Search for the cell housing the specified text and yield its (x, y) center coordinate. 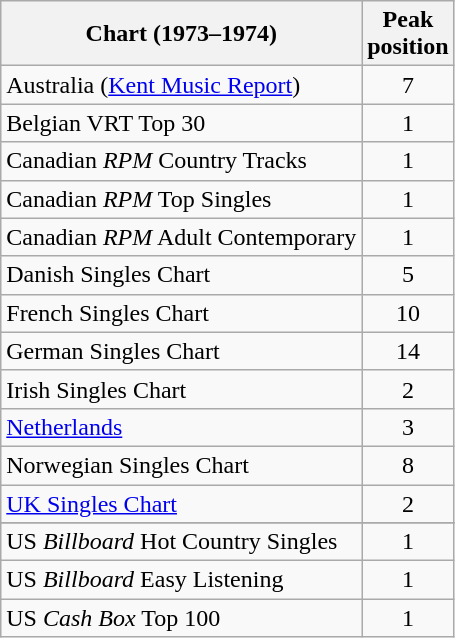
Norwegian Singles Chart (182, 465)
14 (408, 351)
Netherlands (182, 427)
US Billboard Hot Country Singles (182, 542)
5 (408, 275)
10 (408, 313)
Danish Singles Chart (182, 275)
French Singles Chart (182, 313)
Canadian RPM Adult Contemporary (182, 237)
US Billboard Easy Listening (182, 580)
7 (408, 85)
Chart (1973–1974) (182, 34)
Irish Singles Chart (182, 389)
UK Singles Chart (182, 503)
Australia (Kent Music Report) (182, 85)
Canadian RPM Top Singles (182, 199)
3 (408, 427)
8 (408, 465)
Peakposition (408, 34)
US Cash Box Top 100 (182, 618)
Canadian RPM Country Tracks (182, 161)
German Singles Chart (182, 351)
Belgian VRT Top 30 (182, 123)
